Provide the [X, Y] coordinate of the cell's center where the given text is located.  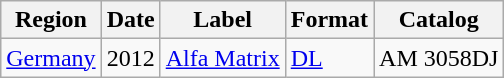
DL [329, 58]
Date [130, 20]
2012 [130, 58]
Alfa Matrix [222, 58]
Label [222, 20]
Region [51, 20]
AM 3058DJ [439, 58]
Catalog [439, 20]
Germany [51, 58]
Format [329, 20]
